Output the [x, y] coordinate of the center of the cell containing the given text.  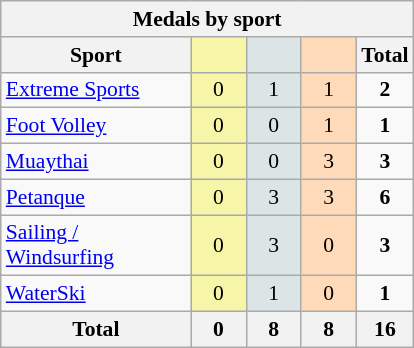
WaterSki [96, 294]
Foot Volley [96, 126]
16 [384, 330]
Petanque [96, 197]
Extreme Sports [96, 90]
Sailing / Windsurfing [96, 246]
Medals by sport [208, 19]
6 [384, 197]
2 [384, 90]
Sport [96, 55]
Muaythai [96, 162]
